Return the (x, y) coordinate for the center point of the cell that contains the specified text.  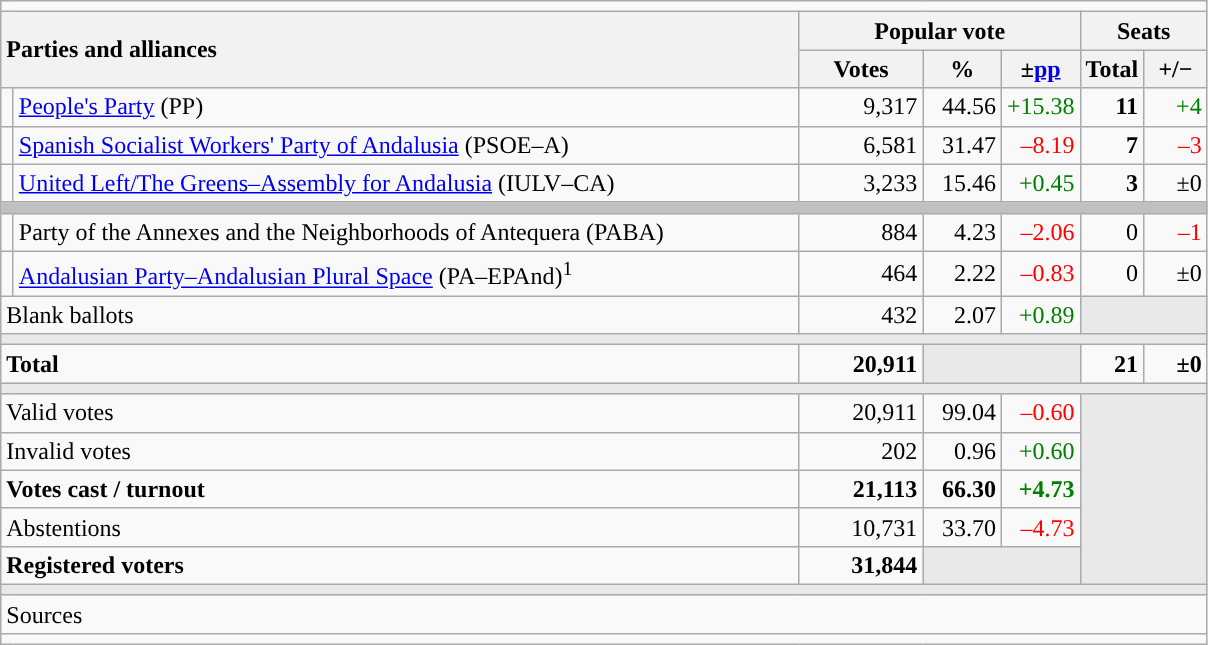
Sources (604, 614)
99.04 (962, 413)
Abstentions (400, 527)
464 (861, 274)
Spanish Socialist Workers' Party of Andalusia (PSOE–A) (406, 145)
United Left/The Greens–Assembly for Andalusia (IULV–CA) (406, 183)
884 (861, 232)
21 (1112, 364)
33.70 (962, 527)
Parties and alliances (400, 50)
Andalusian Party–Andalusian Plural Space (PA–EPAnd)1 (406, 274)
Votes cast / turnout (400, 489)
+15.38 (1040, 107)
–2.06 (1040, 232)
+/− (1176, 69)
–1 (1176, 232)
+4 (1176, 107)
3 (1112, 183)
Popular vote (940, 31)
Registered voters (400, 565)
31,844 (861, 565)
6,581 (861, 145)
44.56 (962, 107)
% (962, 69)
–8.19 (1040, 145)
–0.60 (1040, 413)
7 (1112, 145)
–0.83 (1040, 274)
+4.73 (1040, 489)
–4.73 (1040, 527)
4.23 (962, 232)
Seats (1144, 31)
Valid votes (400, 413)
15.46 (962, 183)
3,233 (861, 183)
+0.89 (1040, 315)
31.47 (962, 145)
±pp (1040, 69)
+0.60 (1040, 451)
Invalid votes (400, 451)
2.22 (962, 274)
Votes (861, 69)
10,731 (861, 527)
Blank ballots (400, 315)
11 (1112, 107)
0.96 (962, 451)
+0.45 (1040, 183)
202 (861, 451)
2.07 (962, 315)
21,113 (861, 489)
–3 (1176, 145)
9,317 (861, 107)
66.30 (962, 489)
Party of the Annexes and the Neighborhoods of Antequera (PABA) (406, 232)
People's Party (PP) (406, 107)
432 (861, 315)
